Detect which cell encompasses the target text, then output its (x, y) center coordinate. 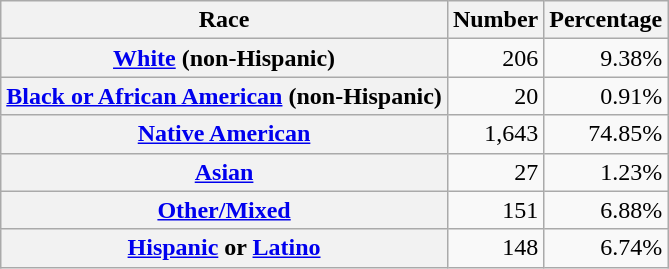
6.74% (606, 248)
Percentage (606, 20)
20 (495, 96)
74.85% (606, 134)
Native American (224, 134)
White (non-Hispanic) (224, 58)
Race (224, 20)
6.88% (606, 210)
1,643 (495, 134)
1.23% (606, 172)
Number (495, 20)
151 (495, 210)
27 (495, 172)
148 (495, 248)
Hispanic or Latino (224, 248)
Black or African American (non-Hispanic) (224, 96)
9.38% (606, 58)
Asian (224, 172)
Other/Mixed (224, 210)
0.91% (606, 96)
206 (495, 58)
